Capture the cell that displays the provided text and extract its (x, y) central coordinate. 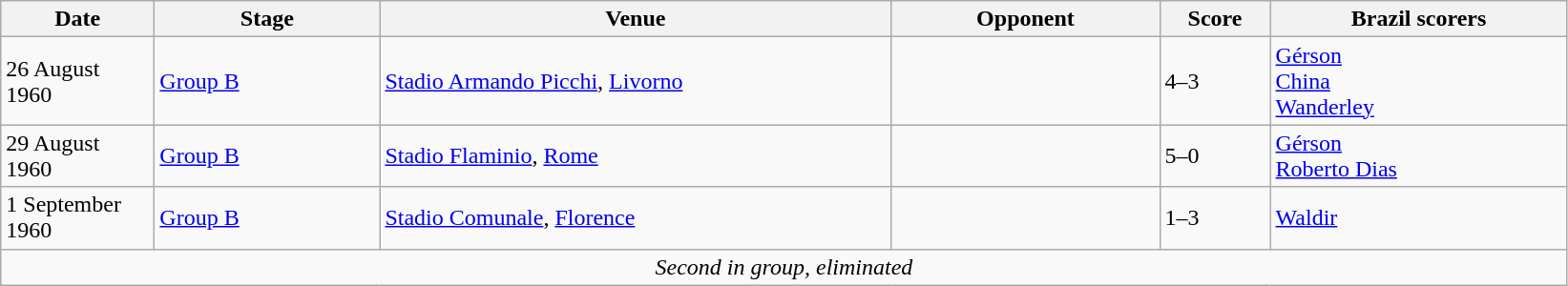
26 August 1960 (78, 81)
Second in group, eliminated (784, 267)
Opponent (1025, 19)
1 September 1960 (78, 217)
4–3 (1215, 81)
Waldir (1418, 217)
Gérson Roberto Dias (1418, 156)
Stage (267, 19)
1–3 (1215, 217)
Stadio Armando Picchi, Livorno (636, 81)
29 August 1960 (78, 156)
Gérson China Wanderley (1418, 81)
Venue (636, 19)
Date (78, 19)
Brazil scorers (1418, 19)
5–0 (1215, 156)
Stadio Flaminio, Rome (636, 156)
Score (1215, 19)
Stadio Comunale, Florence (636, 217)
